Search for the cell housing the specified text and yield its (x, y) center coordinate. 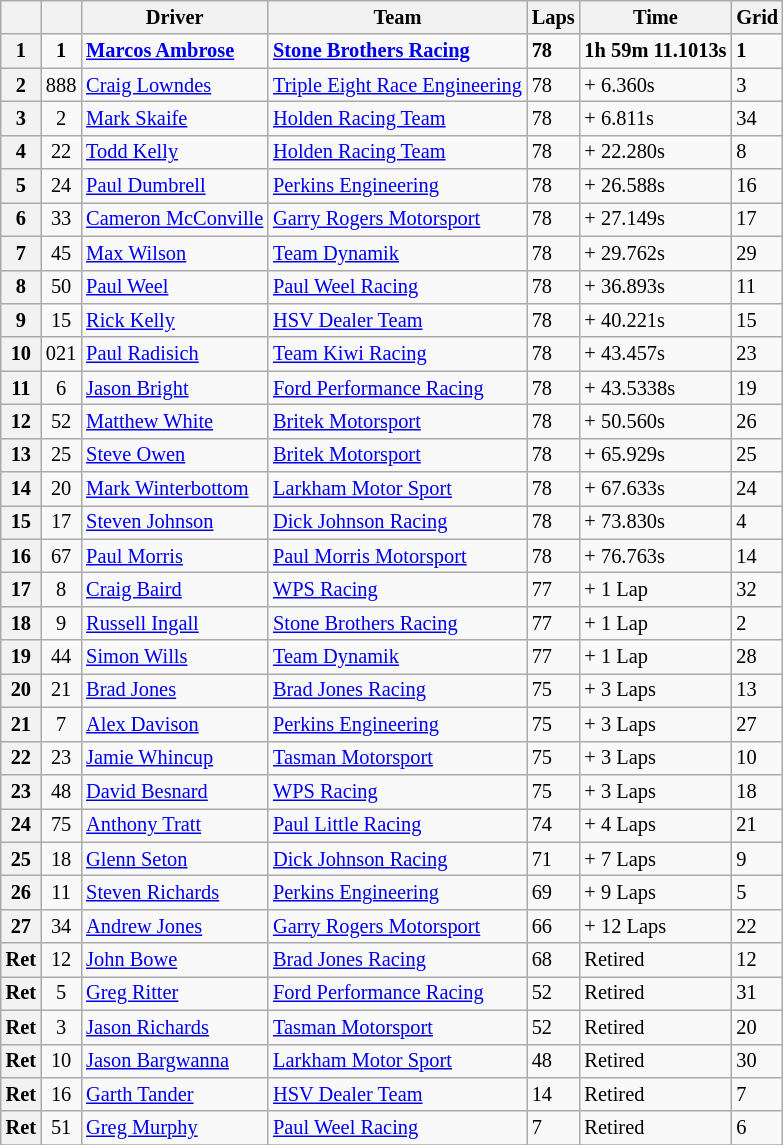
Steven Richards (174, 892)
Team Kiwi Racing (398, 354)
+ 6.811s (656, 118)
Cameron McConville (174, 219)
Andrew Jones (174, 926)
Grid (757, 17)
32 (757, 589)
33 (61, 219)
Marcos Ambrose (174, 51)
+ 29.762s (656, 253)
68 (554, 960)
50 (61, 287)
Time (656, 17)
Glenn Seton (174, 859)
Garth Tander (174, 1094)
+ 76.763s (656, 556)
51 (61, 1128)
+ 9 Laps (656, 892)
+ 4 Laps (656, 825)
+ 36.893s (656, 287)
Craig Baird (174, 589)
Paul Morris (174, 556)
+ 26.588s (656, 186)
John Bowe (174, 960)
+ 22.280s (656, 152)
+ 27.149s (656, 219)
Paul Radisich (174, 354)
Matthew White (174, 421)
Laps (554, 17)
74 (554, 825)
Paul Morris Motorsport (398, 556)
+ 43.457s (656, 354)
44 (61, 657)
Todd Kelly (174, 152)
Paul Weel (174, 287)
Anthony Tratt (174, 825)
Steven Johnson (174, 522)
71 (554, 859)
Greg Murphy (174, 1128)
Paul Dumbrell (174, 186)
Steve Owen (174, 455)
31 (757, 993)
66 (554, 926)
Rick Kelly (174, 320)
Jamie Whincup (174, 758)
Craig Lowndes (174, 85)
Mark Skaife (174, 118)
Mark Winterbottom (174, 489)
Jason Bargwanna (174, 1061)
1h 59m 11.1013s (656, 51)
+ 67.633s (656, 489)
Paul Little Racing (398, 825)
Jason Richards (174, 1027)
Triple Eight Race Engineering (398, 85)
Alex Davison (174, 724)
28 (757, 657)
David Besnard (174, 791)
Simon Wills (174, 657)
Team (398, 17)
888 (61, 85)
Jason Bright (174, 388)
+ 7 Laps (656, 859)
Driver (174, 17)
+ 65.929s (656, 455)
+ 43.5338s (656, 388)
+ 12 Laps (656, 926)
Russell Ingall (174, 623)
+ 50.560s (656, 421)
Max Wilson (174, 253)
30 (757, 1061)
+ 73.830s (656, 522)
+ 40.221s (656, 320)
67 (61, 556)
45 (61, 253)
29 (757, 253)
021 (61, 354)
69 (554, 892)
Greg Ritter (174, 993)
+ 6.360s (656, 85)
Brad Jones (174, 690)
